For the text-containing cell, return its midpoint in (X, Y) coordinate format. 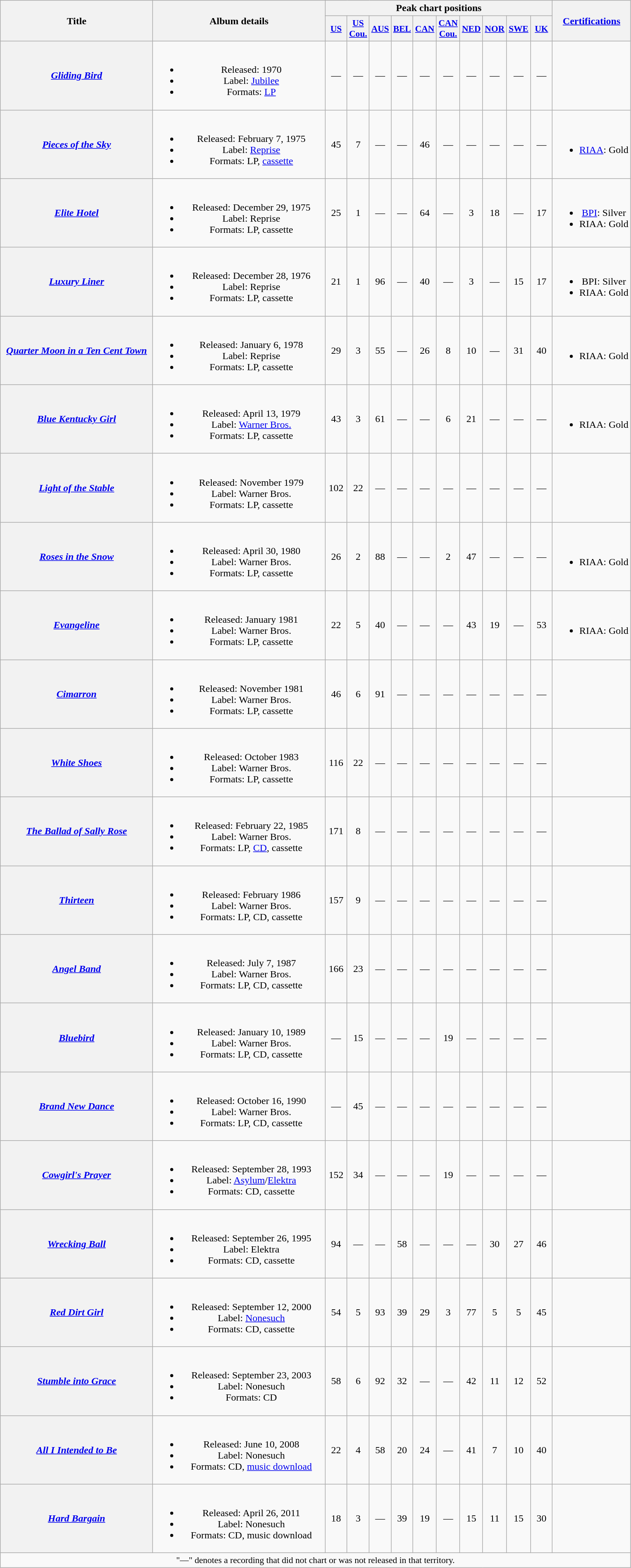
Released: February 1986Label: Warner Bros.Formats: LP, CD, cassette (239, 900)
27 (518, 1244)
Released: June 10, 2008Label: NonesuchFormats: CD, music download (239, 1450)
Released: July 7, 1987Label: Warner Bros.Formats: LP, CD, cassette (239, 969)
Released: February 7, 1975Label: RepriseFormats: LP, cassette (239, 144)
152 (336, 1175)
Wrecking Ball (76, 1244)
64 (425, 213)
US Cou. (358, 29)
94 (336, 1244)
Quarter Moon in a Ten Cent Town (76, 350)
Released: December 29, 1975Label: RepriseFormats: LP, cassette (239, 213)
Red Dirt Girl (76, 1312)
32 (402, 1381)
Luxury Liner (76, 281)
171 (336, 832)
Released: April 30, 1980Label: Warner Bros.Formats: LP, cassette (239, 556)
Released: September 12, 2000Label: NonesuchFormats: CD, cassette (239, 1312)
24 (425, 1450)
61 (380, 419)
Peak chart positions (439, 8)
BEL (402, 29)
55 (380, 350)
42 (472, 1381)
SWE (518, 29)
92 (380, 1381)
12 (518, 1381)
Thirteen (76, 900)
4 (358, 1450)
Released: September 28, 1993Label: Asylum/ElektraFormats: CD, cassette (239, 1175)
Released: November 1979Label: Warner Bros.Formats: LP, cassette (239, 488)
Released: February 22, 1985Label: Warner Bros.Formats: LP, CD, cassette (239, 832)
AUS (380, 29)
54 (336, 1312)
CAN (425, 29)
UK (542, 29)
Released: January 6, 1978Label: RepriseFormats: LP, cassette (239, 350)
Evangeline (76, 625)
Released: October 1983Label: Warner Bros.Formats: LP, cassette (239, 763)
93 (380, 1312)
34 (358, 1175)
Title (76, 21)
All I Intended to Be (76, 1450)
The Ballad of Sally Rose (76, 832)
Bluebird (76, 1037)
Blue Kentucky Girl (76, 419)
Cimarron (76, 694)
Gliding Bird (76, 76)
23 (358, 969)
Released: September 26, 1995Label: ElektraFormats: CD, cassette (239, 1244)
41 (472, 1450)
White Shoes (76, 763)
Released: September 23, 2003Label: NonesuchFormats: CD (239, 1381)
Elite Hotel (76, 213)
Released: November 1981Label: Warner Bros.Formats: LP, cassette (239, 694)
25 (336, 213)
116 (336, 763)
31 (518, 350)
20 (402, 1450)
Hard Bargain (76, 1519)
96 (380, 281)
Album details (239, 21)
Roses in the Snow (76, 556)
53 (542, 625)
157 (336, 900)
9 (358, 900)
52 (542, 1381)
"—" denotes a recording that did not chart or was not released in that territory. (316, 1560)
Pieces of the Sky (76, 144)
Stumble into Grace (76, 1381)
NED (472, 29)
77 (472, 1312)
Released: October 16, 1990Label: Warner Bros.Formats: LP, CD, cassette (239, 1106)
US (336, 29)
Released: January 1981Label: Warner Bros.Formats: LP, cassette (239, 625)
CANCou. (448, 29)
Angel Band (76, 969)
Released: April 13, 1979Label: Warner Bros.Formats: LP, cassette (239, 419)
Released: December 28, 1976Label: RepriseFormats: LP, cassette (239, 281)
166 (336, 969)
Light of the Stable (76, 488)
88 (380, 556)
Released: April 26, 2011Label: NonesuchFormats: CD, music download (239, 1519)
Released: 1970Label: JubileeFormats: LP (239, 76)
NOR (495, 29)
91 (380, 694)
Cowgirl's Prayer (76, 1175)
47 (472, 556)
Brand New Dance (76, 1106)
Released: January 10, 1989Label: Warner Bros.Formats: LP, CD, cassette (239, 1037)
Certifications (592, 21)
102 (336, 488)
